Return the [x, y] coordinate for the center point of the cell that contains the specified text.  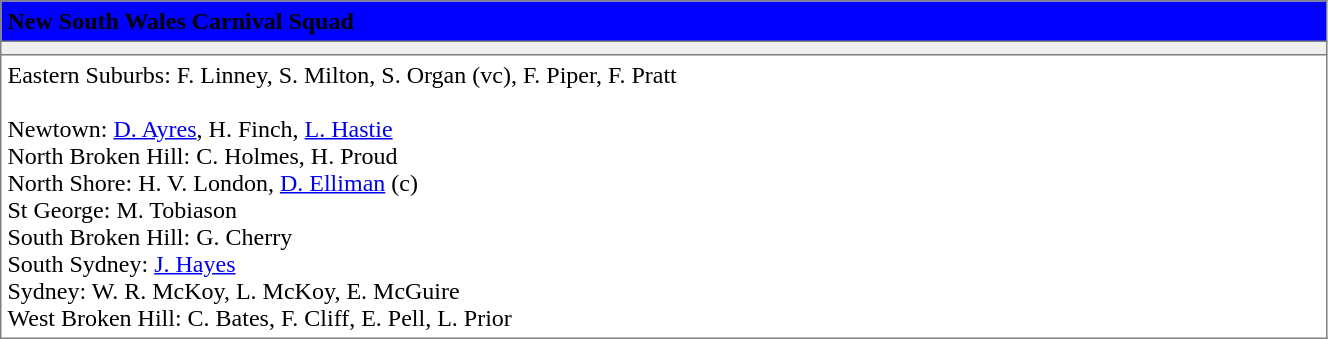
New South Wales Carnival Squad [664, 21]
